Detect which cell encompasses the target text, then output its (x, y) center coordinate. 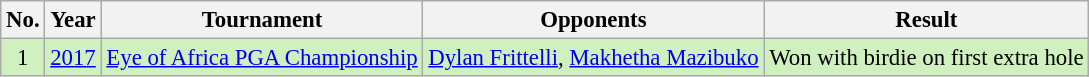
1 (23, 58)
Eye of Africa PGA Championship (262, 58)
Dylan Frittelli, Makhetha Mazibuko (594, 58)
No. (23, 20)
2017 (73, 58)
Year (73, 20)
Won with birdie on first extra hole (926, 58)
Tournament (262, 20)
Result (926, 20)
Opponents (594, 20)
